Scan for the cell matching the given text and deliver its (X, Y) coordinate at center. 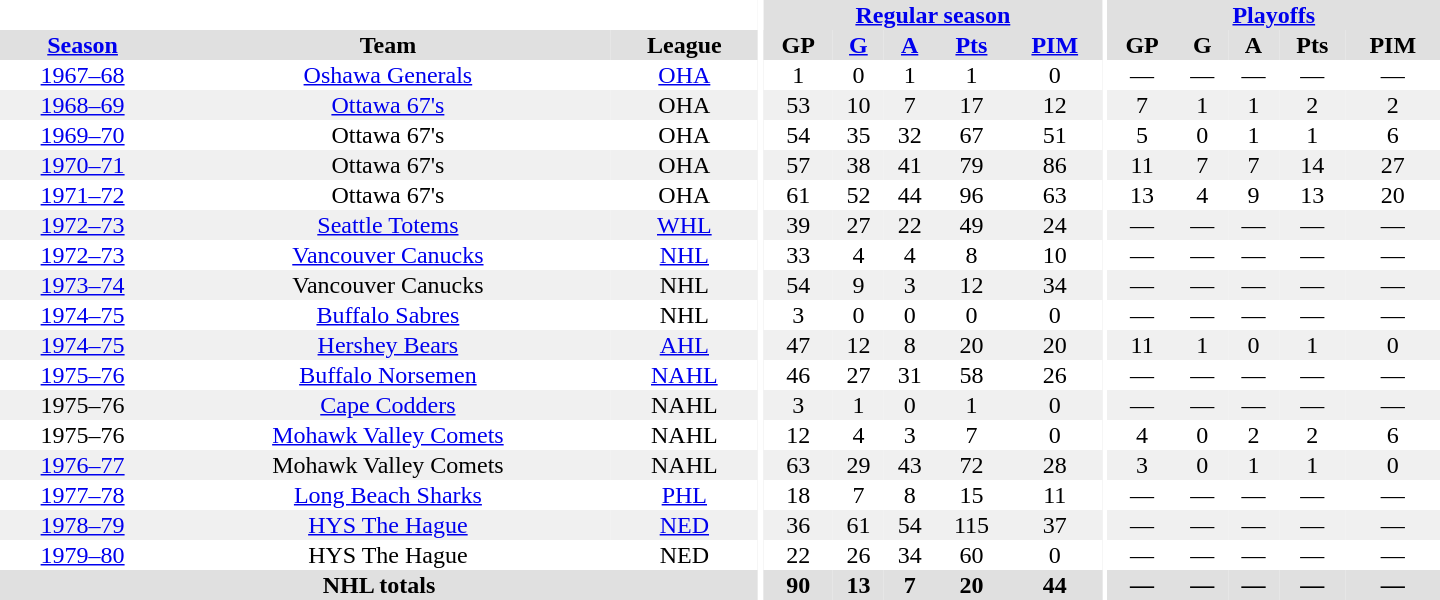
39 (798, 225)
51 (1055, 135)
14 (1312, 165)
57 (798, 165)
35 (858, 135)
41 (910, 165)
72 (971, 465)
36 (798, 525)
Playoffs (1274, 15)
Buffalo Sabres (388, 315)
5 (1142, 135)
28 (1055, 465)
1973–74 (82, 285)
67 (971, 135)
15 (971, 495)
WHL (684, 225)
79 (971, 165)
PHL (684, 495)
47 (798, 345)
43 (910, 465)
24 (1055, 225)
Season (82, 45)
1977–78 (82, 495)
Oshawa Generals (388, 75)
1969–70 (82, 135)
32 (910, 135)
29 (858, 465)
1979–80 (82, 555)
Long Beach Sharks (388, 495)
31 (910, 375)
18 (798, 495)
17 (971, 105)
League (684, 45)
58 (971, 375)
1976–77 (82, 465)
37 (1055, 525)
AHL (684, 345)
Hershey Bears (388, 345)
60 (971, 555)
53 (798, 105)
96 (971, 195)
86 (1055, 165)
NHL totals (379, 585)
1970–71 (82, 165)
46 (798, 375)
Buffalo Norsemen (388, 375)
Cape Codders (388, 405)
38 (858, 165)
52 (858, 195)
115 (971, 525)
1967–68 (82, 75)
Regular season (933, 15)
1968–69 (82, 105)
49 (971, 225)
1971–72 (82, 195)
33 (798, 255)
1978–79 (82, 525)
90 (798, 585)
Seattle Totems (388, 225)
Team (388, 45)
